Detect which cell encompasses the target text, then output its [X, Y] center coordinate. 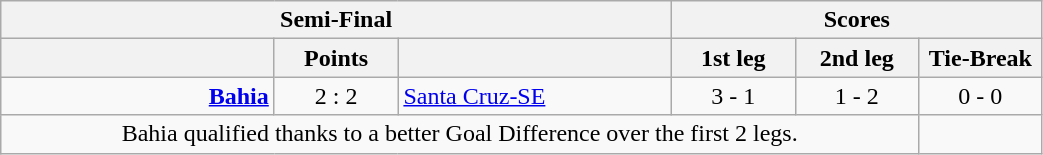
Bahia [138, 96]
1st leg [733, 58]
0 - 0 [981, 96]
2nd leg [857, 58]
2 : 2 [336, 96]
Tie-Break [981, 58]
3 - 1 [733, 96]
Bahia qualified thanks to a better Goal Difference over the first 2 legs. [460, 134]
Points [336, 58]
1 - 2 [857, 96]
Santa Cruz-SE [535, 96]
Semi-Final [336, 20]
Scores [856, 20]
